Find where the given text appears and provide that cell's center as [x, y] coordinate. 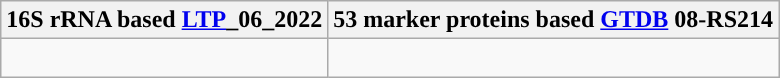
16S rRNA based LTP_06_2022 [164, 20]
53 marker proteins based GTDB 08-RS214 [554, 20]
